Scan for the cell matching the given text and deliver its (x, y) coordinate at center. 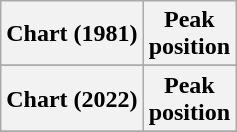
Chart (1981) (72, 34)
Chart (2022) (72, 98)
